Return the [X, Y] coordinate for the center point of the cell that contains the specified text.  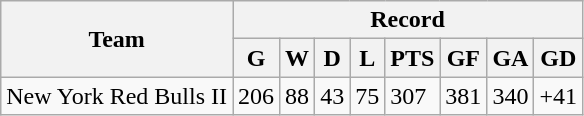
GD [558, 58]
D [332, 58]
Team [117, 39]
307 [412, 96]
88 [298, 96]
GA [510, 58]
GF [464, 58]
PTS [412, 58]
G [256, 58]
340 [510, 96]
381 [464, 96]
New York Red Bulls II [117, 96]
43 [332, 96]
W [298, 58]
Record [407, 20]
206 [256, 96]
75 [368, 96]
+41 [558, 96]
L [368, 58]
